Determine the (X, Y) coordinate at the center of the cell enclosing the given text.  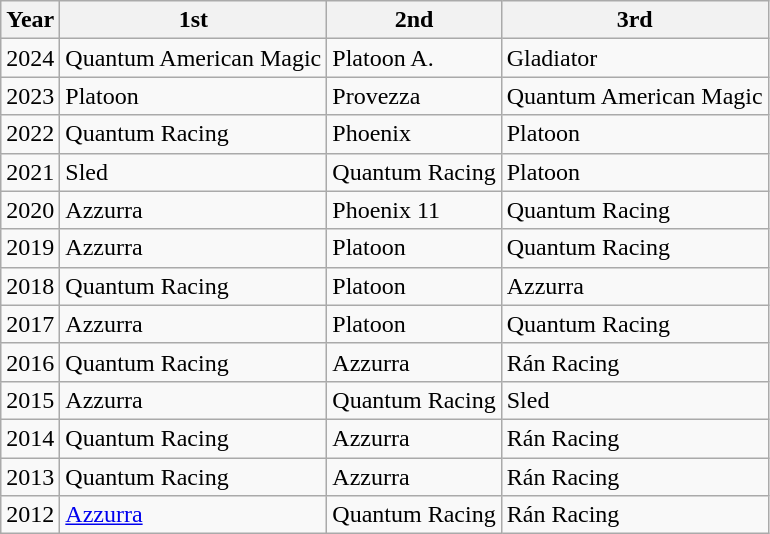
2021 (30, 172)
Provezza (414, 96)
2017 (30, 324)
1st (194, 20)
2014 (30, 438)
2024 (30, 58)
2023 (30, 96)
3rd (634, 20)
2018 (30, 286)
2016 (30, 362)
2020 (30, 210)
2012 (30, 515)
2022 (30, 134)
2019 (30, 248)
Phoenix 11 (414, 210)
Phoenix (414, 134)
Platoon A. (414, 58)
2013 (30, 477)
Year (30, 20)
Gladiator (634, 58)
2015 (30, 400)
2nd (414, 20)
